Detect which cell encompasses the target text, then output its [X, Y] center coordinate. 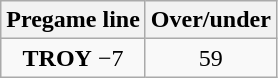
TROY −7 [74, 58]
Over/under [210, 20]
Pregame line [74, 20]
59 [210, 58]
